Detect which cell encompasses the target text, then output its (x, y) center coordinate. 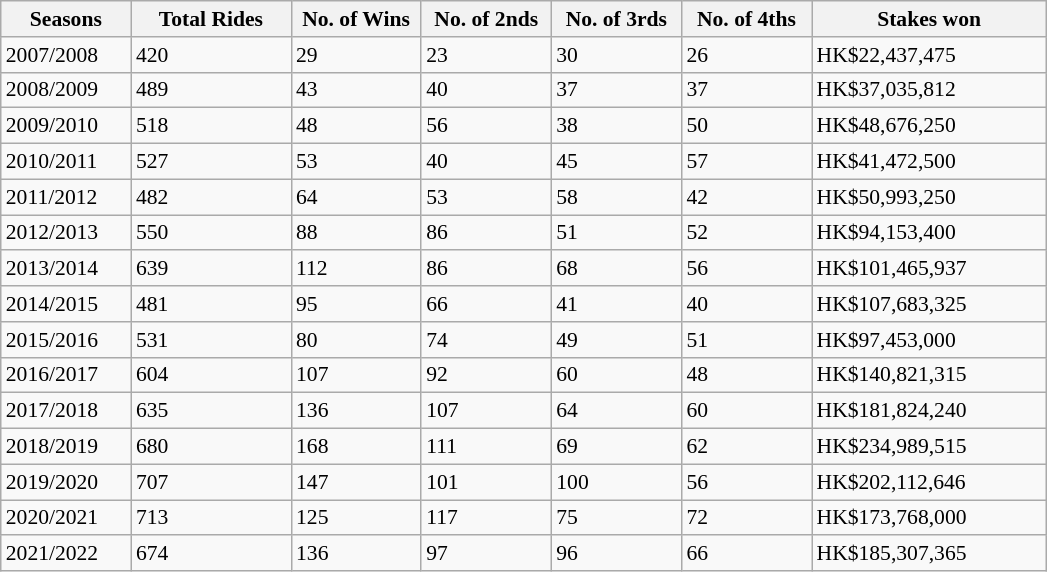
111 (486, 447)
635 (211, 411)
58 (616, 197)
Seasons (66, 19)
42 (746, 197)
69 (616, 447)
125 (356, 518)
100 (616, 482)
482 (211, 197)
2014/2015 (66, 304)
Total Rides (211, 19)
HK$101,465,937 (930, 269)
41 (616, 304)
23 (486, 55)
HK$50,993,250 (930, 197)
97 (486, 554)
74 (486, 340)
26 (746, 55)
No. of Wins (356, 19)
112 (356, 269)
2011/2012 (66, 197)
HK$41,472,500 (930, 162)
No. of 3rds (616, 19)
62 (746, 447)
2009/2010 (66, 126)
38 (616, 126)
50 (746, 126)
88 (356, 233)
2007/2008 (66, 55)
HK$140,821,315 (930, 375)
531 (211, 340)
43 (356, 90)
30 (616, 55)
HK$107,683,325 (930, 304)
2018/2019 (66, 447)
HK$173,768,000 (930, 518)
92 (486, 375)
52 (746, 233)
96 (616, 554)
604 (211, 375)
45 (616, 162)
117 (486, 518)
68 (616, 269)
No. of 2nds (486, 19)
168 (356, 447)
29 (356, 55)
2019/2020 (66, 482)
147 (356, 482)
2021/2022 (66, 554)
518 (211, 126)
2020/2021 (66, 518)
2013/2014 (66, 269)
75 (616, 518)
707 (211, 482)
2010/2011 (66, 162)
2008/2009 (66, 90)
420 (211, 55)
57 (746, 162)
72 (746, 518)
HK$181,824,240 (930, 411)
2017/2018 (66, 411)
No. of 4ths (746, 19)
HK$202,112,646 (930, 482)
HK$22,437,475 (930, 55)
2012/2013 (66, 233)
2015/2016 (66, 340)
HK$234,989,515 (930, 447)
HK$97,453,000 (930, 340)
2016/2017 (66, 375)
489 (211, 90)
101 (486, 482)
639 (211, 269)
674 (211, 554)
HK$37,035,812 (930, 90)
95 (356, 304)
HK$185,307,365 (930, 554)
49 (616, 340)
527 (211, 162)
713 (211, 518)
550 (211, 233)
680 (211, 447)
481 (211, 304)
HK$94,153,400 (930, 233)
HK$48,676,250 (930, 126)
80 (356, 340)
Stakes won (930, 19)
